Detect which cell encompasses the target text, then output its [X, Y] center coordinate. 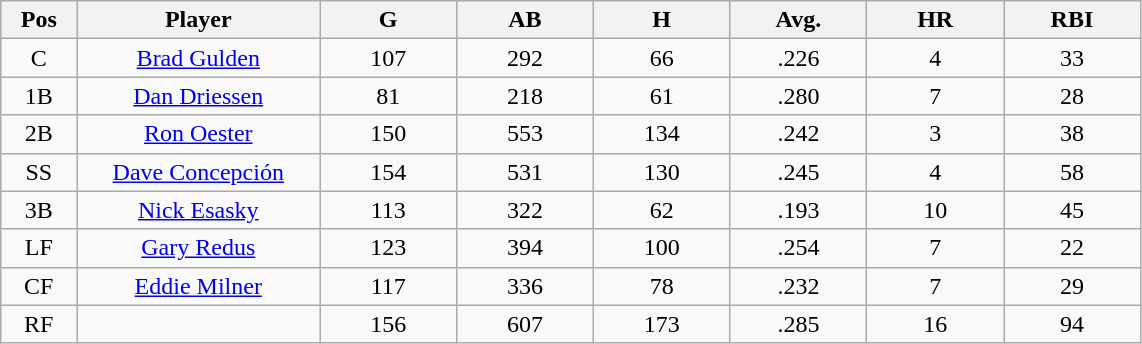
322 [526, 210]
22 [1072, 248]
Dave Concepción [198, 172]
CF [39, 286]
3B [39, 210]
107 [388, 58]
130 [662, 172]
62 [662, 210]
117 [388, 286]
.254 [798, 248]
.232 [798, 286]
LF [39, 248]
218 [526, 96]
123 [388, 248]
H [662, 20]
33 [1072, 58]
94 [1072, 324]
.226 [798, 58]
100 [662, 248]
66 [662, 58]
150 [388, 134]
154 [388, 172]
RF [39, 324]
Pos [39, 20]
.245 [798, 172]
C [39, 58]
29 [1072, 286]
Avg. [798, 20]
G [388, 20]
156 [388, 324]
HR [936, 20]
Brad Gulden [198, 58]
Nick Esasky [198, 210]
Player [198, 20]
2B [39, 134]
.242 [798, 134]
531 [526, 172]
292 [526, 58]
394 [526, 248]
.193 [798, 210]
553 [526, 134]
81 [388, 96]
45 [1072, 210]
.280 [798, 96]
38 [1072, 134]
58 [1072, 172]
Dan Driessen [198, 96]
28 [1072, 96]
Eddie Milner [198, 286]
10 [936, 210]
173 [662, 324]
61 [662, 96]
134 [662, 134]
16 [936, 324]
RBI [1072, 20]
336 [526, 286]
AB [526, 20]
113 [388, 210]
Ron Oester [198, 134]
607 [526, 324]
78 [662, 286]
SS [39, 172]
.285 [798, 324]
3 [936, 134]
1B [39, 96]
Gary Redus [198, 248]
